Scan for the cell matching the given text and deliver its [X, Y] coordinate at center. 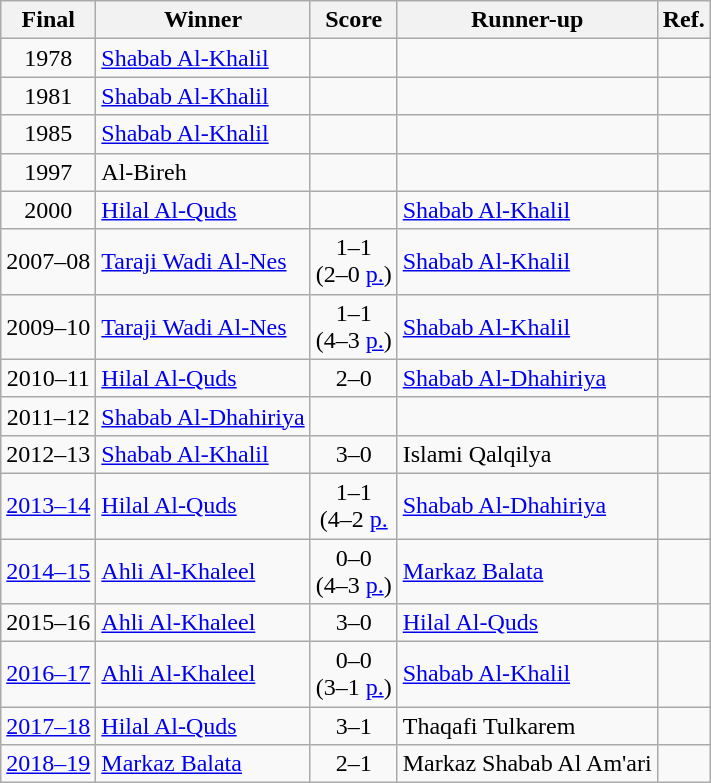
2015–16 [48, 623]
Winner [203, 20]
0–0(3–1 p.) [354, 674]
2007–08 [48, 262]
Runner-up [527, 20]
2012–13 [48, 454]
Score [354, 20]
Thaqafi Tulkarem [527, 726]
2013–14 [48, 506]
Final [48, 20]
1–1(2–0 p.) [354, 262]
2010–11 [48, 378]
3–1 [354, 726]
0–0(4–3 p.) [354, 570]
1985 [48, 134]
Markaz Shabab Al Am'ari [527, 764]
2018–19 [48, 764]
2017–18 [48, 726]
1997 [48, 172]
2011–12 [48, 416]
1978 [48, 58]
1–1(4–2 p. [354, 506]
2014–15 [48, 570]
Ref. [684, 20]
Al-Bireh [203, 172]
Islami Qalqilya [527, 454]
2016–17 [48, 674]
2009–10 [48, 326]
2000 [48, 210]
1981 [48, 96]
2–0 [354, 378]
1–1(4–3 p.) [354, 326]
2–1 [354, 764]
